Scan for the cell matching the given text and deliver its [x, y] coordinate at center. 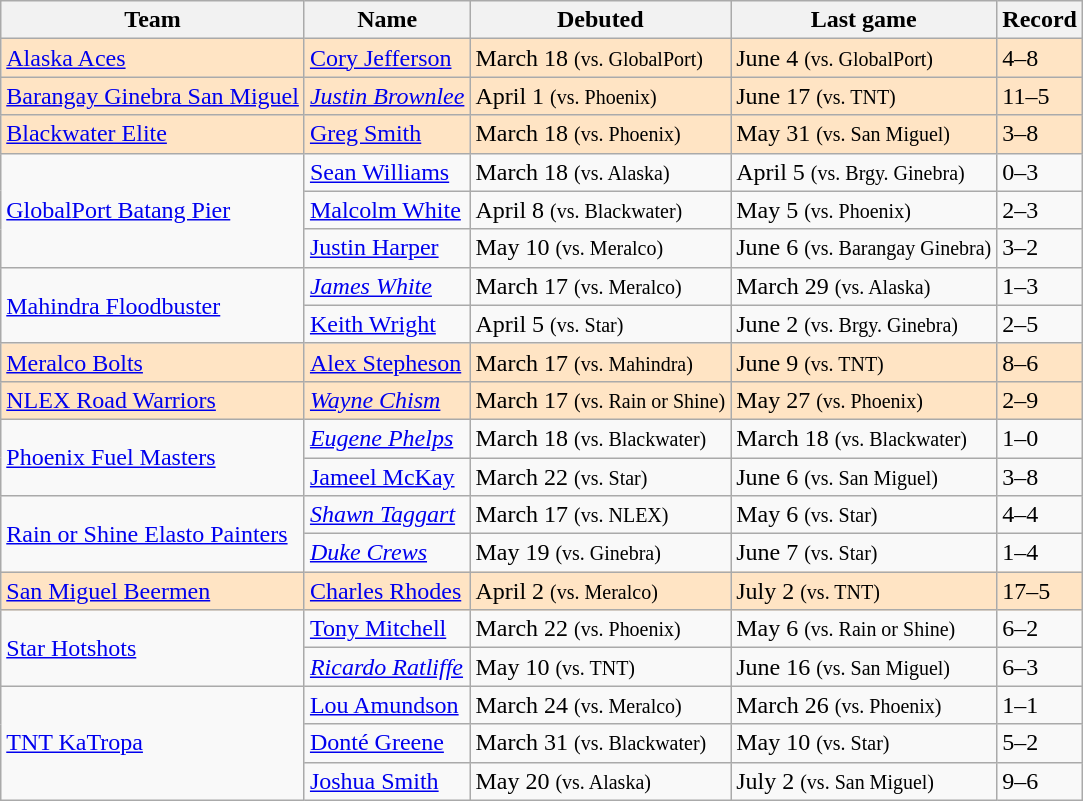
June 2 (vs. Brgy. Ginebra) [864, 324]
Last game [864, 20]
April 2 (vs. Meralco) [600, 591]
March 24 (vs. Meralco) [600, 705]
James White [386, 286]
3–2 [1040, 248]
March 22 (vs. Star) [600, 477]
8–6 [1040, 362]
June 17 (vs. TNT) [864, 96]
Mahindra Floodbuster [153, 305]
Jameel McKay [386, 477]
Donté Greene [386, 743]
Name [386, 20]
6–3 [1040, 667]
1–0 [1040, 438]
Team [153, 20]
March 29 (vs. Alaska) [864, 286]
Record [1040, 20]
Greg Smith [386, 134]
June 6 (vs. Barangay Ginebra) [864, 248]
Shawn Taggart [386, 515]
June 9 (vs. TNT) [864, 362]
May 31 (vs. San Miguel) [864, 134]
May 10 (vs. TNT) [600, 667]
Debuted [600, 20]
Charles Rhodes [386, 591]
March 18 (vs. Phoenix) [600, 134]
June 7 (vs. Star) [864, 553]
9–6 [1040, 781]
Justin Brownlee [386, 96]
2–5 [1040, 324]
April 5 (vs. Star) [600, 324]
April 8 (vs. Blackwater) [600, 210]
TNT KaTropa [153, 743]
May 6 (vs. Star) [864, 515]
5–2 [1040, 743]
March 17 (vs. Meralco) [600, 286]
Keith Wright [386, 324]
Meralco Bolts [153, 362]
Lou Amundson [386, 705]
May 10 (vs. Star) [864, 743]
4–4 [1040, 515]
Tony Mitchell [386, 629]
June 16 (vs. San Miguel) [864, 667]
Star Hotshots [153, 648]
Rain or Shine Elasto Painters [153, 534]
Malcolm White [386, 210]
Cory Jefferson [386, 58]
Wayne Chism [386, 400]
Phoenix Fuel Masters [153, 457]
March 18 (vs. GlobalPort) [600, 58]
March 31 (vs. Blackwater) [600, 743]
March 17 (vs. Mahindra) [600, 362]
0–3 [1040, 172]
NLEX Road Warriors [153, 400]
July 2 (vs. TNT) [864, 591]
Ricardo Ratliffe [386, 667]
March 26 (vs. Phoenix) [864, 705]
June 4 (vs. GlobalPort) [864, 58]
March 22 (vs. Phoenix) [600, 629]
May 10 (vs. Meralco) [600, 248]
May 6 (vs. Rain or Shine) [864, 629]
March 18 (vs. Alaska) [600, 172]
1–3 [1040, 286]
Alaska Aces [153, 58]
6–2 [1040, 629]
4–8 [1040, 58]
June 6 (vs. San Miguel) [864, 477]
April 5 (vs. Brgy. Ginebra) [864, 172]
March 17 (vs. NLEX) [600, 515]
Blackwater Elite [153, 134]
17–5 [1040, 591]
San Miguel Beermen [153, 591]
Eugene Phelps [386, 438]
Justin Harper [386, 248]
May 27 (vs. Phoenix) [864, 400]
May 5 (vs. Phoenix) [864, 210]
May 19 (vs. Ginebra) [600, 553]
11–5 [1040, 96]
1–1 [1040, 705]
Duke Crews [386, 553]
July 2 (vs. San Miguel) [864, 781]
GlobalPort Batang Pier [153, 210]
2–3 [1040, 210]
May 20 (vs. Alaska) [600, 781]
April 1 (vs. Phoenix) [600, 96]
Alex Stepheson [386, 362]
Joshua Smith [386, 781]
Sean Williams [386, 172]
March 17 (vs. Rain or Shine) [600, 400]
2–9 [1040, 400]
Barangay Ginebra San Miguel [153, 96]
1–4 [1040, 553]
